Extract the (X, Y) coordinate from the center of the cell holding the provided text.  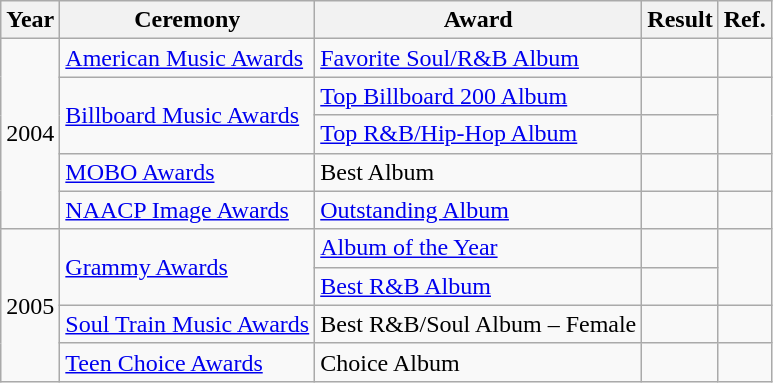
Top R&B/Hip-Hop Album (478, 134)
2005 (30, 305)
Best R&B/Soul Album – Female (478, 324)
2004 (30, 134)
Soul Train Music Awards (188, 324)
Teen Choice Awards (188, 362)
American Music Awards (188, 58)
Billboard Music Awards (188, 115)
Award (478, 20)
Favorite Soul/R&B Album (478, 58)
Year (30, 20)
Ref. (744, 20)
Grammy Awards (188, 267)
MOBO Awards (188, 172)
Best R&B Album (478, 286)
NAACP Image Awards (188, 210)
Ceremony (188, 20)
Outstanding Album (478, 210)
Album of the Year (478, 248)
Top Billboard 200 Album (478, 96)
Best Album (478, 172)
Result (680, 20)
Choice Album (478, 362)
